Capture the cell that displays the provided text and extract its (X, Y) central coordinate. 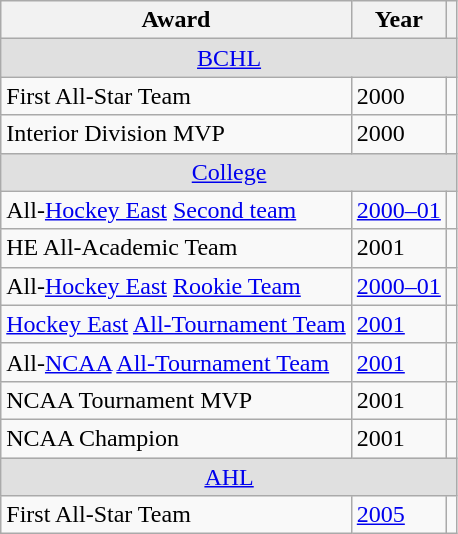
AHL (230, 477)
Award (176, 20)
Year (398, 20)
Hockey East All-Tournament Team (176, 324)
College (230, 172)
NCAA Champion (176, 438)
All-Hockey East Rookie Team (176, 286)
BCHL (230, 58)
Interior Division MVP (176, 134)
All-Hockey East Second team (176, 210)
NCAA Tournament MVP (176, 400)
All-NCAA All-Tournament Team (176, 362)
2005 (398, 515)
HE All-Academic Team (176, 248)
